Extract the (X, Y) coordinate from the center of the cell holding the provided text.  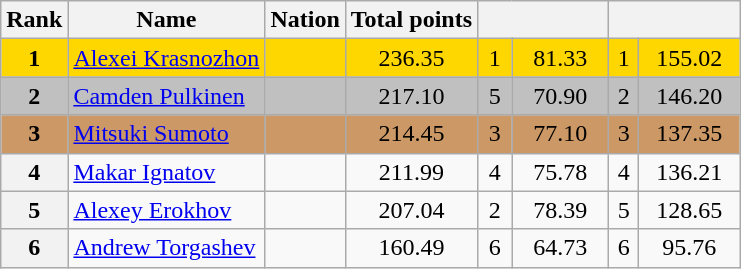
214.45 (411, 134)
236.35 (411, 58)
Mitsuki Sumoto (166, 134)
78.39 (560, 210)
Nation (305, 20)
207.04 (411, 210)
64.73 (560, 248)
70.90 (560, 96)
81.33 (560, 58)
Alexey Erokhov (166, 210)
Rank (34, 20)
Makar Ignatov (166, 172)
75.78 (560, 172)
211.99 (411, 172)
77.10 (560, 134)
155.02 (690, 58)
Total points (411, 20)
217.10 (411, 96)
Camden Pulkinen (166, 96)
146.20 (690, 96)
137.35 (690, 134)
136.21 (690, 172)
Name (166, 20)
Andrew Torgashev (166, 248)
160.49 (411, 248)
95.76 (690, 248)
128.65 (690, 210)
Alexei Krasnozhon (166, 58)
